Capture the cell that displays the provided text and extract its [X, Y] central coordinate. 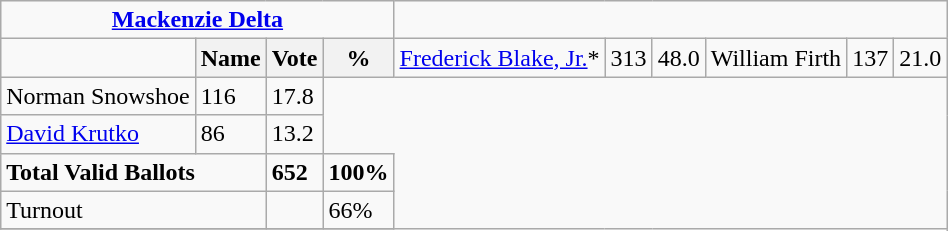
137 [870, 58]
William Firth [776, 58]
48.0 [678, 58]
116 [230, 96]
Vote [294, 58]
313 [628, 58]
Norman Snowshoe [98, 96]
13.2 [294, 134]
66% [358, 210]
Turnout [134, 210]
21.0 [920, 58]
17.8 [294, 96]
86 [230, 134]
% [358, 58]
Total Valid Ballots [134, 172]
Frederick Blake, Jr.* [500, 58]
Mackenzie Delta [198, 20]
Name [230, 58]
100% [358, 172]
652 [294, 172]
David Krutko [98, 134]
